Provide the [x, y] coordinate of the cell's center where the given text is located.  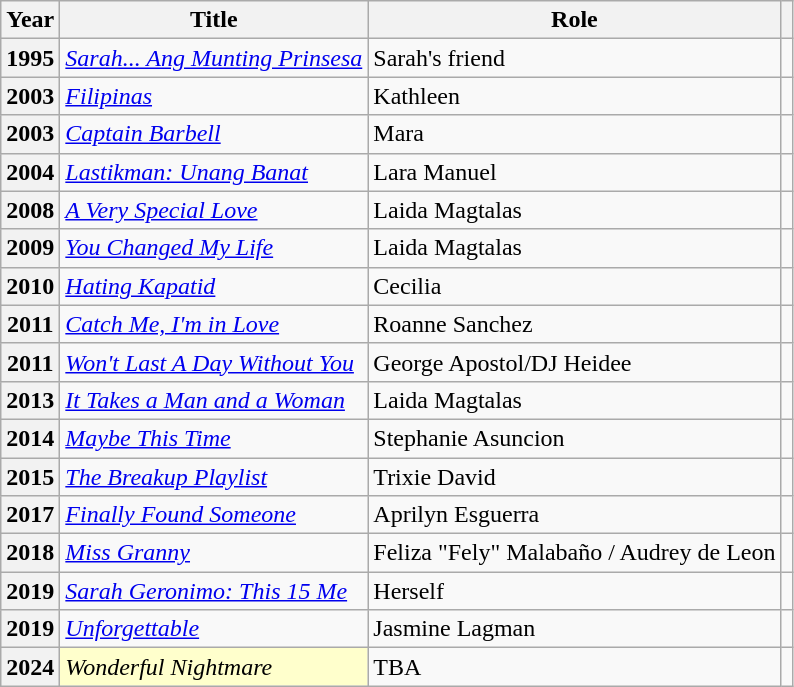
Sarah... Ang Munting Prinsesa [214, 58]
2018 [30, 553]
Feliza "Fely" Malabaño / Audrey de Leon [574, 553]
2024 [30, 667]
2015 [30, 477]
Lara Manuel [574, 172]
Trixie David [574, 477]
Finally Found Someone [214, 515]
Kathleen [574, 96]
George Apostol/DJ Heidee [574, 362]
Jasmine Lagman [574, 629]
Role [574, 20]
Lastikman: Unang Banat [214, 172]
1995 [30, 58]
Aprilyn Esguerra [574, 515]
Hating Kapatid [214, 286]
Sarah's friend [574, 58]
Title [214, 20]
Captain Barbell [214, 134]
Herself [574, 591]
Year [30, 20]
It Takes a Man and a Woman [214, 400]
2009 [30, 248]
2017 [30, 515]
Sarah Geronimo: This 15 Me [214, 591]
2010 [30, 286]
TBA [574, 667]
Cecilia [574, 286]
2008 [30, 210]
Stephanie Asuncion [574, 438]
2013 [30, 400]
Miss Granny [214, 553]
You Changed My Life [214, 248]
Wonderful Nightmare [214, 667]
The Breakup Playlist [214, 477]
A Very Special Love [214, 210]
Won't Last A Day Without You [214, 362]
Maybe This Time [214, 438]
Filipinas [214, 96]
Roanne Sanchez [574, 324]
2004 [30, 172]
Catch Me, I'm in Love [214, 324]
Unforgettable [214, 629]
2014 [30, 438]
Mara [574, 134]
